Provide the (X, Y) coordinate of the cell's center where the given text is located.  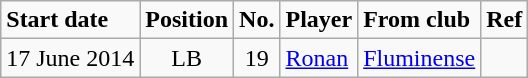
Fluminense (420, 58)
LB (187, 58)
19 (257, 58)
Ronan (319, 58)
17 June 2014 (70, 58)
Start date (70, 20)
Player (319, 20)
Ref (504, 20)
From club (420, 20)
Position (187, 20)
No. (257, 20)
